Output the (X, Y) coordinate of the center of the cell containing the given text.  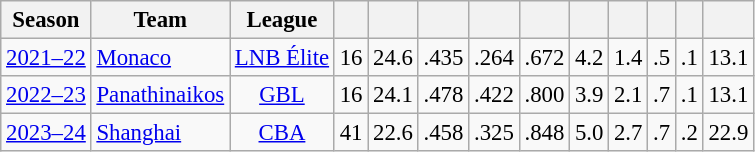
Panathinaikos (160, 95)
LNB Élite (282, 58)
22.6 (393, 133)
2021–22 (46, 58)
League (282, 20)
.458 (443, 133)
2023–24 (46, 133)
GBL (282, 95)
2.1 (628, 95)
CBA (282, 133)
Monaco (160, 58)
2022–23 (46, 95)
.672 (544, 58)
2.7 (628, 133)
.264 (494, 58)
Team (160, 20)
22.9 (728, 133)
.5 (662, 58)
.800 (544, 95)
.478 (443, 95)
1.4 (628, 58)
24.1 (393, 95)
Season (46, 20)
3.9 (590, 95)
.2 (689, 133)
4.2 (590, 58)
Shanghai (160, 133)
.422 (494, 95)
.435 (443, 58)
.325 (494, 133)
5.0 (590, 133)
41 (350, 133)
.848 (544, 133)
24.6 (393, 58)
